Scan for the cell matching the given text and deliver its (x, y) coordinate at center. 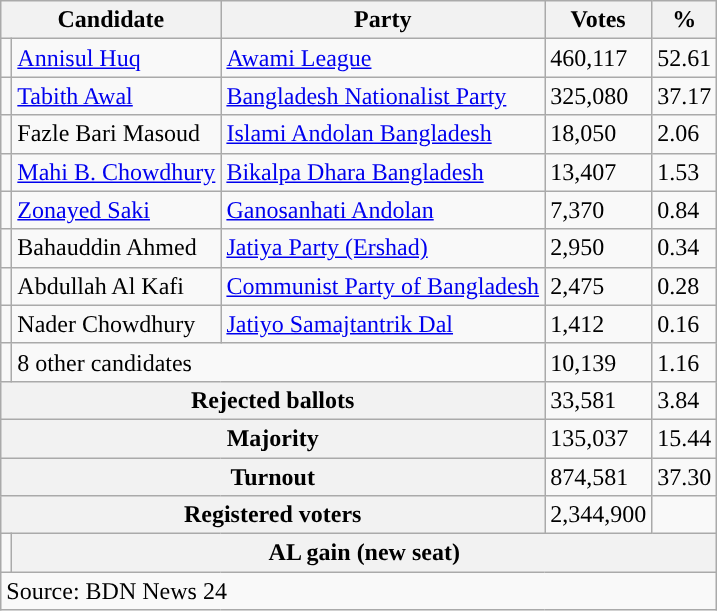
Tabith Awal (116, 96)
0.28 (684, 286)
Ganosanhati Andolan (383, 210)
18,050 (598, 134)
0.16 (684, 324)
Source: BDN News 24 (359, 591)
Turnout (273, 477)
Candidate (111, 20)
Islami Andolan Bangladesh (383, 134)
2.06 (684, 134)
Communist Party of Bangladesh (383, 286)
2,475 (598, 286)
325,080 (598, 96)
2,950 (598, 248)
Votes (598, 20)
Bangladesh Nationalist Party (383, 96)
135,037 (598, 438)
1,412 (598, 324)
Awami League (383, 58)
Jatiya Party (Ershad) (383, 248)
10,139 (598, 362)
2,344,900 (598, 515)
Registered voters (273, 515)
Annisul Huq (116, 58)
Fazle Bari Masoud (116, 134)
Jatiyo Samajtantrik Dal (383, 324)
1.53 (684, 172)
1.16 (684, 362)
Rejected ballots (273, 400)
Abdullah Al Kafi (116, 286)
8 other candidates (278, 362)
AL gain (new seat) (364, 553)
15.44 (684, 438)
% (684, 20)
7,370 (598, 210)
0.84 (684, 210)
Mahi B. Chowdhury (116, 172)
Bikalpa Dhara Bangladesh (383, 172)
460,117 (598, 58)
33,581 (598, 400)
37.17 (684, 96)
Nader Chowdhury (116, 324)
Zonayed Saki (116, 210)
52.61 (684, 58)
13,407 (598, 172)
37.30 (684, 477)
Majority (273, 438)
3.84 (684, 400)
Bahauddin Ahmed (116, 248)
874,581 (598, 477)
Party (383, 20)
0.34 (684, 248)
